From the cell containing the given text, extract its center point as [X, Y] coordinate. 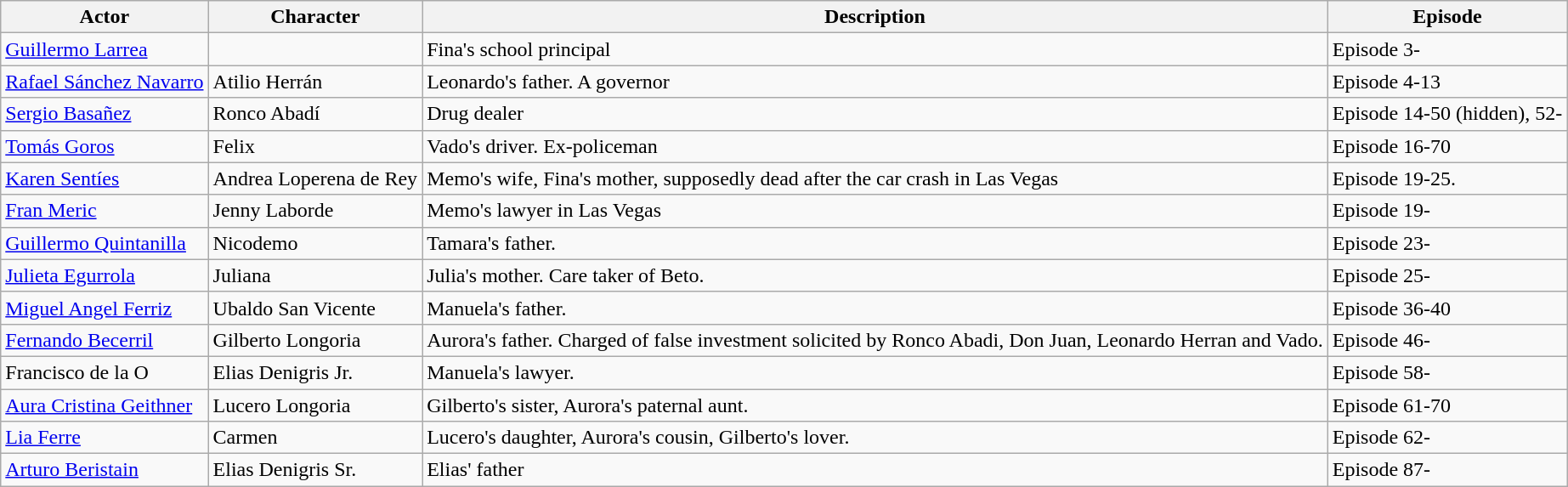
Elias Denigris Jr. [315, 372]
Episode 16-70 [1447, 146]
Arturo Beristain [105, 470]
Aura Cristina Geithner [105, 405]
Manuela's lawyer. [875, 372]
Andrea Loperena de Rey [315, 178]
Fran Meric [105, 211]
Description [875, 17]
Episode 19-25. [1447, 178]
Tamara's father. [875, 243]
Lucero's daughter, Aurora's cousin, Gilberto's lover. [875, 438]
Fina's school principal [875, 49]
Karen Sentíes [105, 178]
Memo's lawyer in Las Vegas [875, 211]
Elias' father [875, 470]
Episode 23- [1447, 243]
Miguel Angel Ferriz [105, 308]
Drug dealer [875, 114]
Episode 46- [1447, 340]
Episode 58- [1447, 372]
Vado's driver. Ex-policeman [875, 146]
Episode 19- [1447, 211]
Atilio Herrán [315, 82]
Guillermo Quintanilla [105, 243]
Julia's mother. Care taker of Beto. [875, 275]
Jenny Laborde [315, 211]
Actor [105, 17]
Episode 4-13 [1447, 82]
Ubaldo San Vicente [315, 308]
Fernando Becerril [105, 340]
Character [315, 17]
Carmen [315, 438]
Leonardo's father. A governor [875, 82]
Francisco de la O [105, 372]
Episode 25- [1447, 275]
Episode 62- [1447, 438]
Guillermo Larrea [105, 49]
Episode [1447, 17]
Sergio Basañez [105, 114]
Elias Denigris Sr. [315, 470]
Tomás Goros [105, 146]
Ronco Abadí [315, 114]
Memo's wife, Fina's mother, supposedly dead after the car crash in Las Vegas [875, 178]
Juliana [315, 275]
Aurora's father. Charged of false investment solicited by Ronco Abadi, Don Juan, Leonardo Herran and Vado. [875, 340]
Manuela's father. [875, 308]
Felix [315, 146]
Episode 36-40 [1447, 308]
Nicodemo [315, 243]
Episode 3- [1447, 49]
Episode 61-70 [1447, 405]
Episode 87- [1447, 470]
Rafael Sánchez Navarro [105, 82]
Gilberto's sister, Aurora's paternal aunt. [875, 405]
Julieta Egurrola [105, 275]
Episode 14-50 (hidden), 52- [1447, 114]
Lia Ferre [105, 438]
Lucero Longoria [315, 405]
Gilberto Longoria [315, 340]
